Pinpoint the cell where the given text exists, returning its [X, Y] midpoint coordinate. 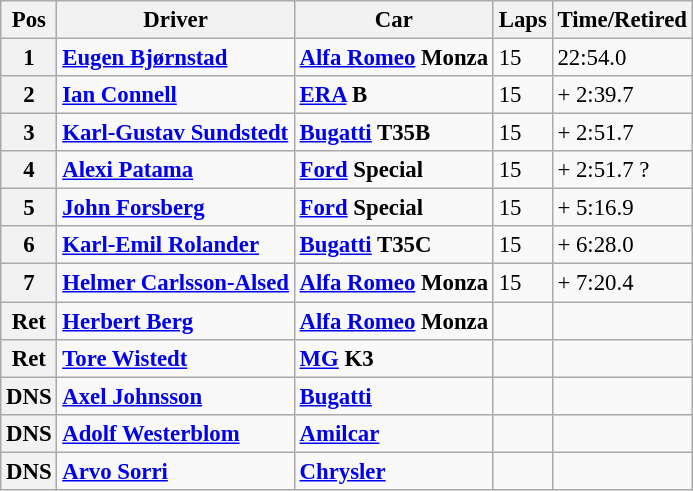
Eugen Bjørnstad [176, 58]
Laps [522, 20]
Tore Wistedt [176, 358]
1 [29, 58]
Time/Retired [622, 20]
Bugatti [394, 396]
7 [29, 283]
22:54.0 [622, 58]
Pos [29, 20]
4 [29, 170]
Alexi Patama [176, 170]
Karl-Gustav Sundstedt [176, 133]
Bugatti T35C [394, 245]
Bugatti T35B [394, 133]
Car [394, 20]
+ 2:51.7 ? [622, 170]
+ 2:51.7 [622, 133]
+ 2:39.7 [622, 95]
Arvo Sorri [176, 471]
2 [29, 95]
5 [29, 208]
Helmer Carlsson-Alsed [176, 283]
Chrysler [394, 471]
Ian Connell [176, 95]
3 [29, 133]
Adolf Westerblom [176, 433]
6 [29, 245]
+ 5:16.9 [622, 208]
+ 7:20.4 [622, 283]
+ 6:28.0 [622, 245]
MG K3 [394, 358]
Herbert Berg [176, 321]
Driver [176, 20]
Karl-Emil Rolander [176, 245]
ERA B [394, 95]
John Forsberg [176, 208]
Axel Johnsson [176, 396]
Amilcar [394, 433]
